Identify which cell holds the provided text, then report its (X, Y) central coordinate. 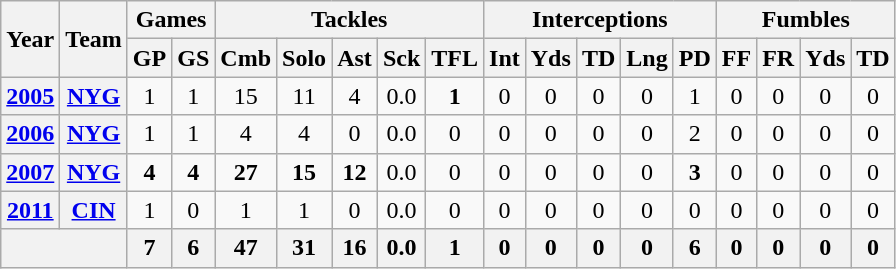
FF (736, 58)
12 (355, 172)
2007 (30, 172)
Team (94, 39)
31 (304, 248)
Sck (401, 58)
2005 (30, 96)
TFL (455, 58)
Int (505, 58)
Solo (304, 58)
Games (170, 20)
Cmb (246, 58)
Fumbles (806, 20)
Year (30, 39)
Tackles (350, 20)
3 (694, 172)
11 (304, 96)
47 (246, 248)
2011 (30, 210)
GP (149, 58)
Lng (647, 58)
7 (149, 248)
16 (355, 248)
CIN (94, 210)
2006 (30, 134)
PD (694, 58)
GS (194, 58)
Ast (355, 58)
Interceptions (600, 20)
2 (694, 134)
FR (778, 58)
27 (246, 172)
